Scan for the cell matching the given text and deliver its (X, Y) coordinate at center. 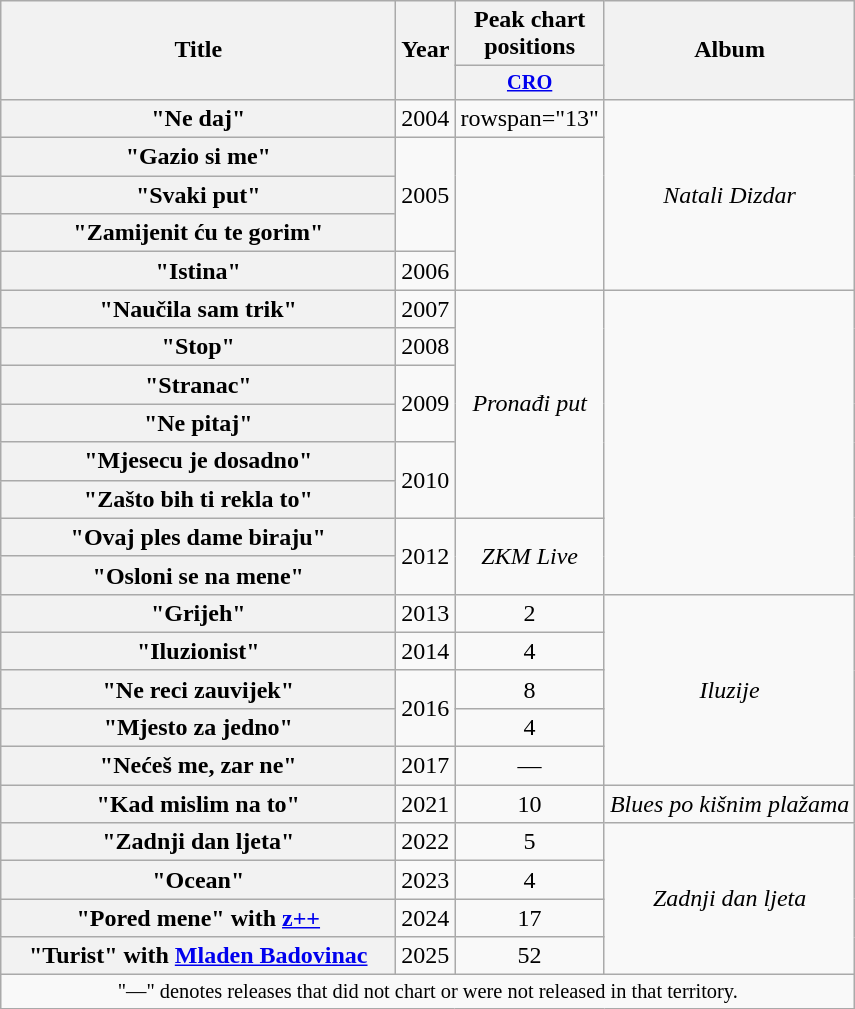
"Svaki put" (198, 195)
2007 (426, 309)
2012 (426, 556)
2023 (426, 880)
"Pored mene" with z++ (198, 918)
"Grijeh" (198, 613)
Title (198, 50)
2022 (426, 842)
Album (729, 50)
2 (530, 613)
"Naučila sam trik" (198, 309)
"—" denotes releases that did not chart or were not released in that territory. (428, 992)
Pronađi put (530, 404)
2025 (426, 956)
CRO (530, 83)
rowspan="13" (530, 118)
"Ne reci zauvijek" (198, 689)
"Turist" with Mladen Badovinac (198, 956)
"Mjesecu je dosadno" (198, 461)
Iluzije (729, 689)
2021 (426, 804)
2005 (426, 195)
"Stop" (198, 347)
2016 (426, 708)
2017 (426, 766)
"Mjesto za jedno" (198, 727)
"Nećeš me, zar ne" (198, 766)
"Ne pitaj" (198, 423)
"Ovaj ples dame biraju" (198, 537)
2008 (426, 347)
"Zamijenit ću te gorim" (198, 233)
"Zadnji dan ljeta" (198, 842)
"Ne daj" (198, 118)
2024 (426, 918)
"Kad mislim na to" (198, 804)
8 (530, 689)
2013 (426, 613)
Peak chart positions (530, 34)
"Gazio si me" (198, 157)
Natali Dizdar (729, 194)
10 (530, 804)
Year (426, 50)
2009 (426, 404)
17 (530, 918)
2010 (426, 480)
2006 (426, 271)
"Istina" (198, 271)
2014 (426, 651)
Blues po kišnim plažama (729, 804)
5 (530, 842)
"Osloni se na mene" (198, 575)
— (530, 766)
2004 (426, 118)
ZKM Live (530, 556)
"Stranac" (198, 385)
"Ocean" (198, 880)
Zadnji dan ljeta (729, 899)
"Zašto bih ti rekla to" (198, 499)
52 (530, 956)
"Iluzionist" (198, 651)
